Detect which cell encompasses the target text, then output its [X, Y] center coordinate. 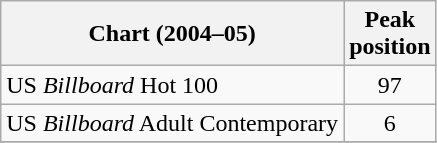
US Billboard Hot 100 [172, 85]
6 [390, 123]
Chart (2004–05) [172, 34]
Peakposition [390, 34]
97 [390, 85]
US Billboard Adult Contemporary [172, 123]
